Detect which cell encompasses the target text, then output its [x, y] center coordinate. 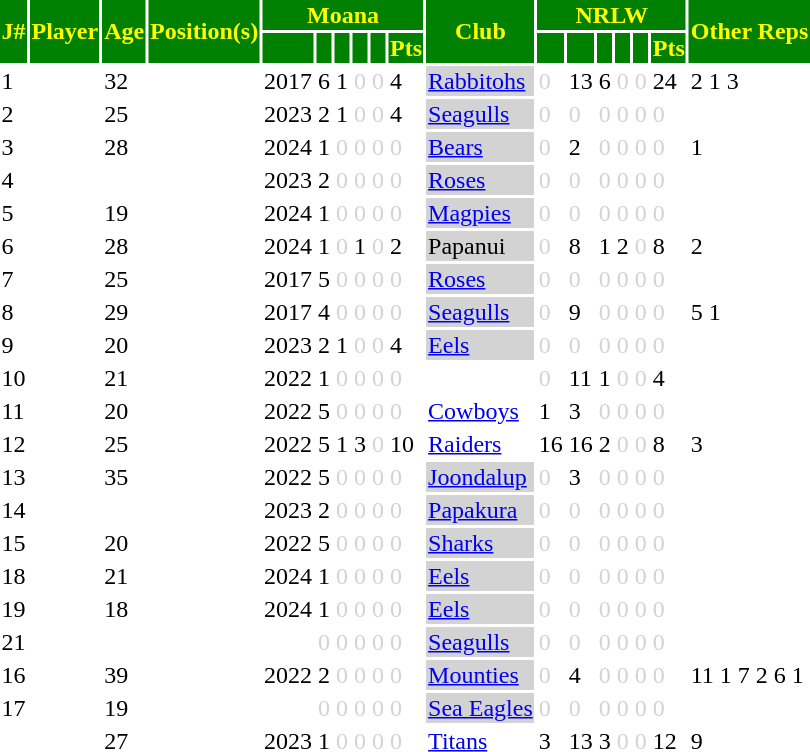
29 [124, 312]
14 [14, 510]
Bears [481, 147]
Rabbitohs [481, 81]
Player [65, 32]
NRLW [612, 15]
Raiders [481, 444]
Moana [344, 15]
Age [124, 32]
35 [124, 477]
Joondalup [481, 477]
Papanui [481, 246]
15 [14, 543]
17 [14, 708]
5 1 [750, 312]
Cowboys [481, 411]
J# [14, 32]
11 1 7 2 6 1 [750, 675]
Sea Eagles [481, 708]
39 [124, 675]
Magpies [481, 213]
32 [124, 81]
Papakura [481, 510]
Position(s) [204, 32]
Other Reps [750, 32]
Sharks [481, 543]
Club [481, 32]
24 [668, 81]
7 [14, 279]
2 1 3 [750, 81]
Mounties [481, 675]
12 [14, 444]
